Scan for the cell matching the given text and deliver its [X, Y] coordinate at center. 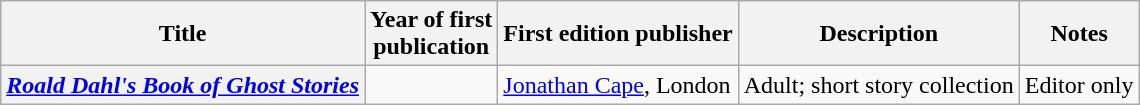
Year of firstpublication [432, 34]
Notes [1079, 34]
Editor only [1079, 85]
Roald Dahl's Book of Ghost Stories [183, 85]
Title [183, 34]
Description [878, 34]
First edition publisher [618, 34]
Jonathan Cape, London [618, 85]
Adult; short story collection [878, 85]
